Determine the (x, y) coordinate at the center of the cell enclosing the given text.  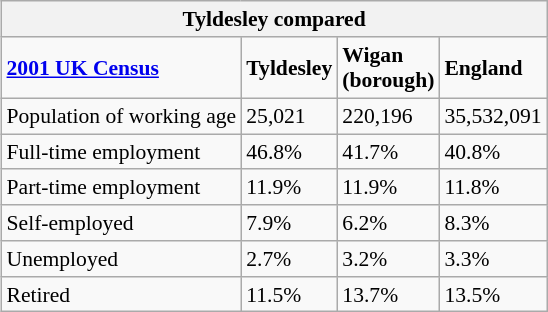
40.8% (492, 152)
11.5% (289, 294)
6.2% (388, 223)
11.8% (492, 187)
25,021 (289, 116)
35,532,091 (492, 116)
13.7% (388, 294)
Population of working age (121, 116)
England (492, 68)
8.3% (492, 223)
2.7% (289, 259)
Part-time employment (121, 187)
13.5% (492, 294)
Unemployed (121, 259)
2001 UK Census (121, 68)
Tyldesley (289, 68)
Self-employed (121, 223)
220,196 (388, 116)
41.7% (388, 152)
Tyldesley compared (274, 19)
46.8% (289, 152)
Full-time employment (121, 152)
3.3% (492, 259)
7.9% (289, 223)
Wigan(borough) (388, 68)
Retired (121, 294)
3.2% (388, 259)
